For the text-containing cell, return its midpoint in (x, y) coordinate format. 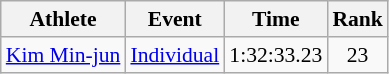
Athlete (64, 19)
Kim Min-jun (64, 55)
1:32:33.23 (276, 55)
23 (358, 55)
Time (276, 19)
Individual (174, 55)
Event (174, 19)
Rank (358, 19)
